Pinpoint the cell where the given text exists, returning its (X, Y) midpoint coordinate. 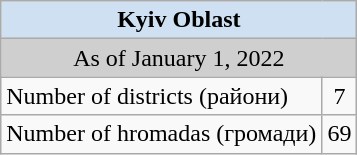
69 (340, 134)
As of January 1, 2022 (179, 58)
Number of districts (райони) (162, 96)
7 (340, 96)
Kyiv Oblast (179, 20)
Number of hromadas (громади) (162, 134)
